Search for the cell housing the specified text and yield its [X, Y] center coordinate. 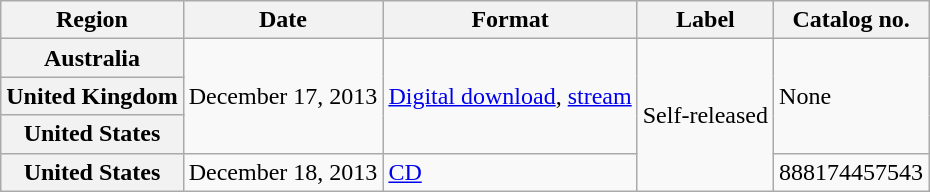
December 18, 2013 [283, 172]
Australia [92, 58]
Digital download, stream [510, 96]
Date [283, 20]
Catalog no. [852, 20]
United Kingdom [92, 96]
Format [510, 20]
None [852, 96]
888174457543 [852, 172]
CD [510, 172]
Self-released [705, 115]
Region [92, 20]
December 17, 2013 [283, 96]
Label [705, 20]
